Locate the cell with the specified text and output its (x, y) center coordinate. 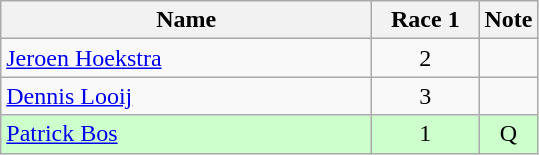
Race 1 (426, 20)
Jeroen Hoekstra (186, 58)
Name (186, 20)
1 (426, 134)
2 (426, 58)
Dennis Looij (186, 96)
Note (508, 20)
Q (508, 134)
3 (426, 96)
Patrick Bos (186, 134)
